Identify which cell holds the provided text, then report its [x, y] central coordinate. 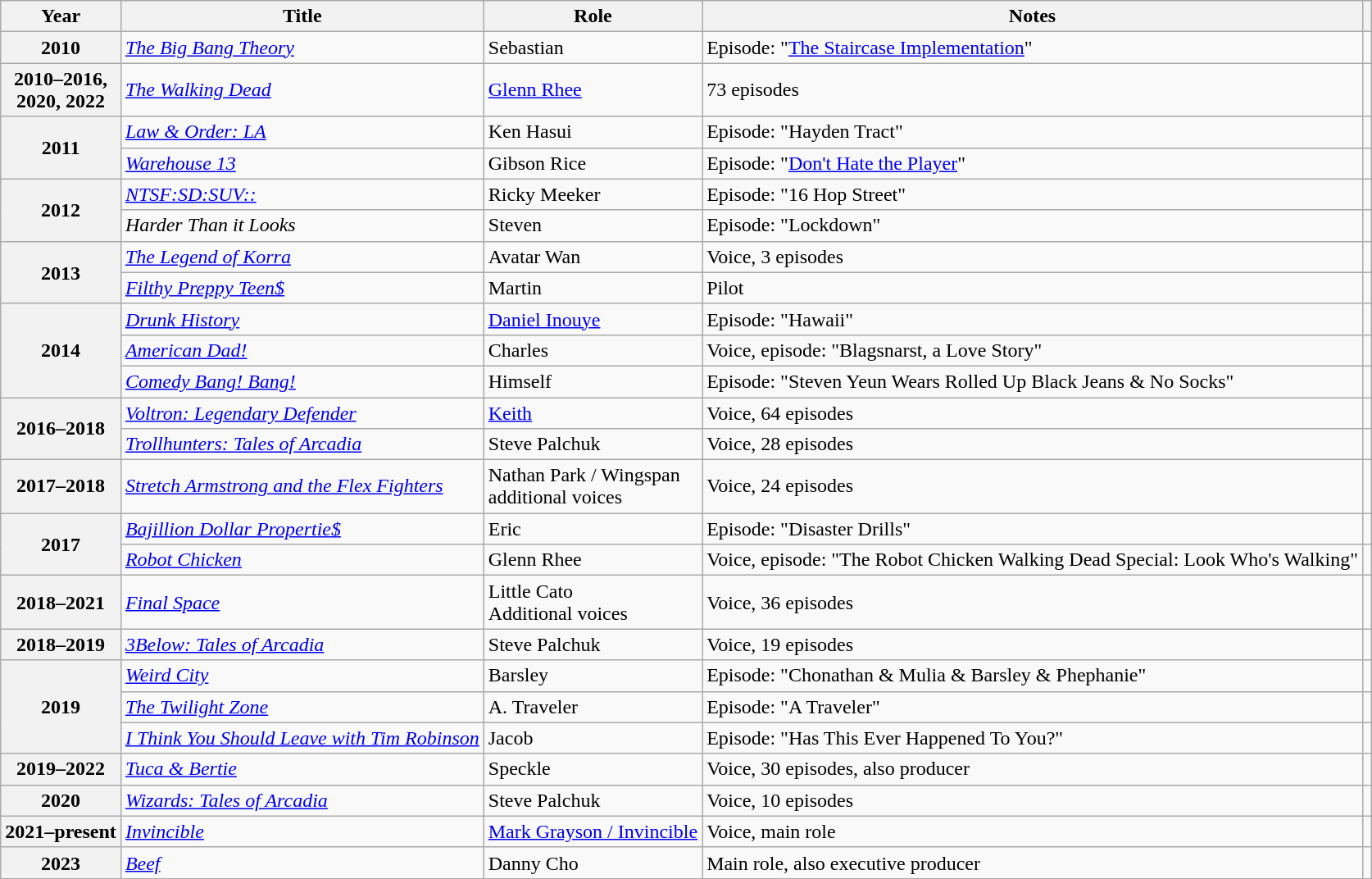
Notes [1033, 16]
2017–2018 [61, 487]
The Big Bang Theory [302, 48]
2018–2021 [61, 602]
Title [302, 16]
Voice, episode: "The Robot Chicken Walking Dead Special: Look Who's Walking" [1033, 560]
Harder Than it Looks [302, 225]
73 episodes [1033, 90]
Episode: "Disaster Drills" [1033, 529]
Stretch Armstrong and the Flex Fighters [302, 487]
Voice, 30 episodes, also producer [1033, 769]
Drunk History [302, 319]
Sebastian [593, 48]
Voltron: Legendary Defender [302, 412]
The Walking Dead [302, 90]
A. Traveler [593, 707]
American Dad! [302, 350]
Episode: "Lockdown" [1033, 225]
Avatar Wan [593, 257]
Episode: "Has This Ever Happened To You?" [1033, 738]
2017 [61, 544]
Episode: "Hayden Tract" [1033, 132]
Keith [593, 412]
Ken Hasui [593, 132]
Mark Grayson / Invincible [593, 831]
2013 [61, 272]
Comedy Bang! Bang! [302, 381]
Voice, 10 episodes [1033, 800]
2016–2018 [61, 428]
Main role, also executive producer [1033, 863]
Voice, episode: "Blagsnarst, a Love Story" [1033, 350]
Filthy Preppy Teen$ [302, 288]
Episode: "Hawaii" [1033, 319]
2010–2016,2020, 2022 [61, 90]
Bajillion Dollar Propertie$ [302, 529]
2018–2019 [61, 644]
Episode: "Don't Hate the Player" [1033, 163]
Episode: "The Staircase Implementation" [1033, 48]
Year [61, 16]
Voice, 24 episodes [1033, 487]
2014 [61, 350]
Episode: "A Traveler" [1033, 707]
NTSF:SD:SUV:: [302, 194]
Gibson Rice [593, 163]
2011 [61, 148]
Barsley [593, 676]
2023 [61, 863]
Martin [593, 288]
Ricky Meeker [593, 194]
I Think You Should Leave with Tim Robinson [302, 738]
Episode: "16 Hop Street" [1033, 194]
Charles [593, 350]
Voice, 64 episodes [1033, 412]
Little Cato Additional voices [593, 602]
Episode: "Steven Yeun Wears Rolled Up Black Jeans & No Socks" [1033, 381]
Steven [593, 225]
Tuca & Bertie [302, 769]
2010 [61, 48]
2020 [61, 800]
3Below: Tales of Arcadia [302, 644]
Jacob [593, 738]
Speckle [593, 769]
The Legend of Korra [302, 257]
Wizards: Tales of Arcadia [302, 800]
Voice, 3 episodes [1033, 257]
2019 [61, 707]
Weird City [302, 676]
Danny Cho [593, 863]
Role [593, 16]
Daniel Inouye [593, 319]
Final Space [302, 602]
2021–present [61, 831]
The Twilight Zone [302, 707]
2019–2022 [61, 769]
Beef [302, 863]
Voice, main role [1033, 831]
Nathan Park / Wingspan additional voices [593, 487]
Law & Order: LA [302, 132]
Invincible [302, 831]
Trollhunters: Tales of Arcadia [302, 444]
Pilot [1033, 288]
Episode: "Chonathan & Mulia & Barsley & Phephanie" [1033, 676]
2012 [61, 210]
Himself [593, 381]
Robot Chicken [302, 560]
Warehouse 13 [302, 163]
Voice, 36 episodes [1033, 602]
Voice, 28 episodes [1033, 444]
Eric [593, 529]
Voice, 19 episodes [1033, 644]
